Output the (X, Y) coordinate of the center of the cell containing the given text.  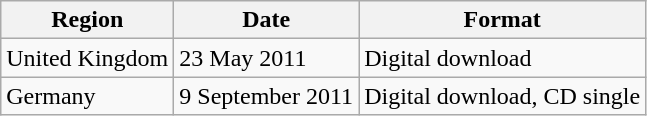
Date (266, 20)
Region (88, 20)
Digital download, CD single (502, 96)
Format (502, 20)
Germany (88, 96)
United Kingdom (88, 58)
Digital download (502, 58)
23 May 2011 (266, 58)
9 September 2011 (266, 96)
